Pinpoint the cell where the given text exists, returning its [X, Y] midpoint coordinate. 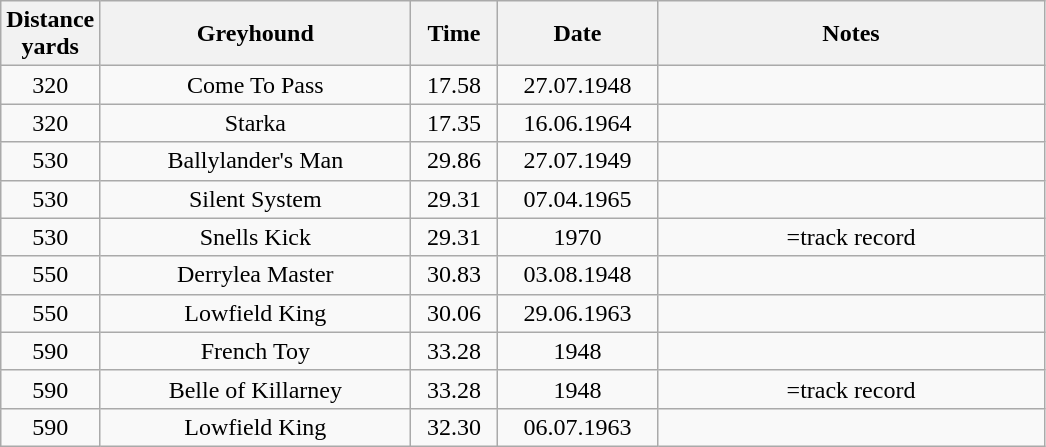
16.06.1964 [578, 123]
30.06 [454, 313]
32.30 [454, 427]
Greyhound [256, 34]
27.07.1948 [578, 85]
29.06.1963 [578, 313]
Time [454, 34]
03.08.1948 [578, 275]
Belle of Killarney [256, 389]
17.58 [454, 85]
27.07.1949 [578, 161]
Snells Kick [256, 237]
Silent System [256, 199]
Starka [256, 123]
17.35 [454, 123]
30.83 [454, 275]
Derrylea Master [256, 275]
07.04.1965 [578, 199]
06.07.1963 [578, 427]
Ballylander's Man [256, 161]
Notes [851, 34]
French Toy [256, 351]
Distance yards [50, 34]
Come To Pass [256, 85]
29.86 [454, 161]
Date [578, 34]
1970 [578, 237]
